Find where the given text appears and provide that cell's center as (x, y) coordinate. 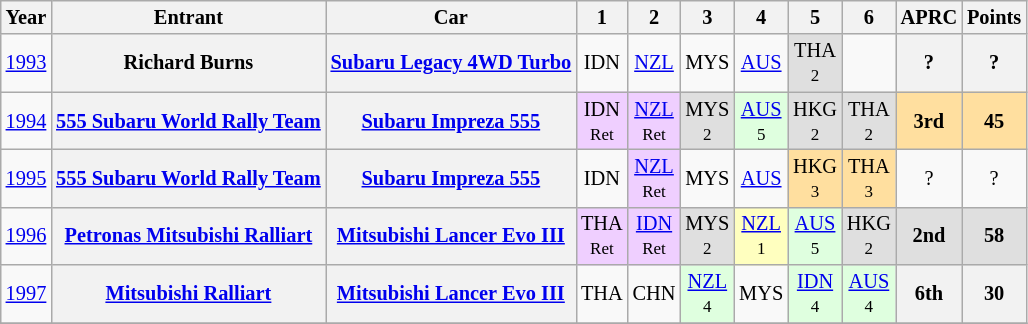
4 (761, 17)
1994 (26, 121)
CHN (654, 294)
3rd (929, 121)
30 (994, 294)
6 (869, 17)
HKG3 (815, 178)
IDN4 (815, 294)
Points (994, 17)
AUS4 (869, 294)
Mitsubishi Ralliart (188, 294)
Year (26, 17)
1 (602, 17)
Richard Burns (188, 63)
Petronas Mitsubishi Ralliart (188, 236)
THARet (602, 236)
58 (994, 236)
2nd (929, 236)
NZL1 (761, 236)
Car (451, 17)
5 (815, 17)
NZL (654, 63)
Subaru Legacy 4WD Turbo (451, 63)
Entrant (188, 17)
THA (602, 294)
1996 (26, 236)
6th (929, 294)
THA3 (869, 178)
APRC (929, 17)
2 (654, 17)
45 (994, 121)
1993 (26, 63)
1995 (26, 178)
NZL4 (707, 294)
3 (707, 17)
1997 (26, 294)
